Locate the cell with the specified text and output its [x, y] center coordinate. 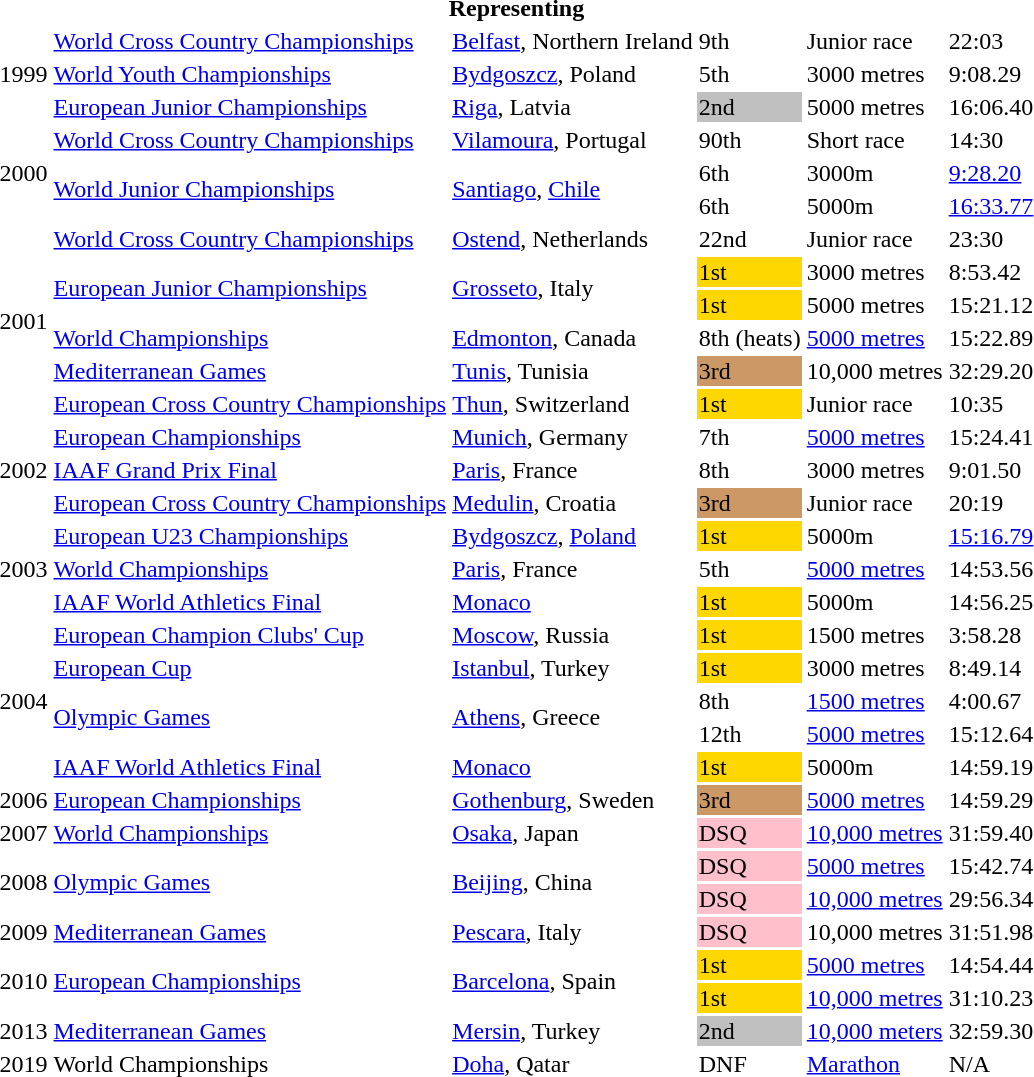
European U23 Championships [250, 536]
Ostend, Netherlands [573, 239]
IAAF Grand Prix Final [250, 470]
8th (heats) [750, 338]
Moscow, Russia [573, 635]
12th [750, 734]
10,000 meters [874, 1031]
Grosseto, Italy [573, 288]
3000m [874, 173]
Istanbul, Turkey [573, 668]
Santiago, Chile [573, 190]
World Junior Championships [250, 190]
Osaka, Japan [573, 833]
European Cup [250, 668]
9th [750, 41]
Mersin, Turkey [573, 1031]
Beijing, China [573, 882]
Gothenburg, Sweden [573, 800]
Belfast, Northern Ireland [573, 41]
Barcelona, Spain [573, 982]
European Champion Clubs' Cup [250, 635]
Edmonton, Canada [573, 338]
Riga, Latvia [573, 107]
Pescara, Italy [573, 932]
Short race [874, 140]
Tunis, Tunisia [573, 371]
90th [750, 140]
World Youth Championships [250, 74]
Athens, Greece [573, 718]
7th [750, 437]
Munich, Germany [573, 437]
Vilamoura, Portugal [573, 140]
22nd [750, 239]
Thun, Switzerland [573, 404]
Medulin, Croatia [573, 503]
